Detect which cell encompasses the target text, then output its (x, y) center coordinate. 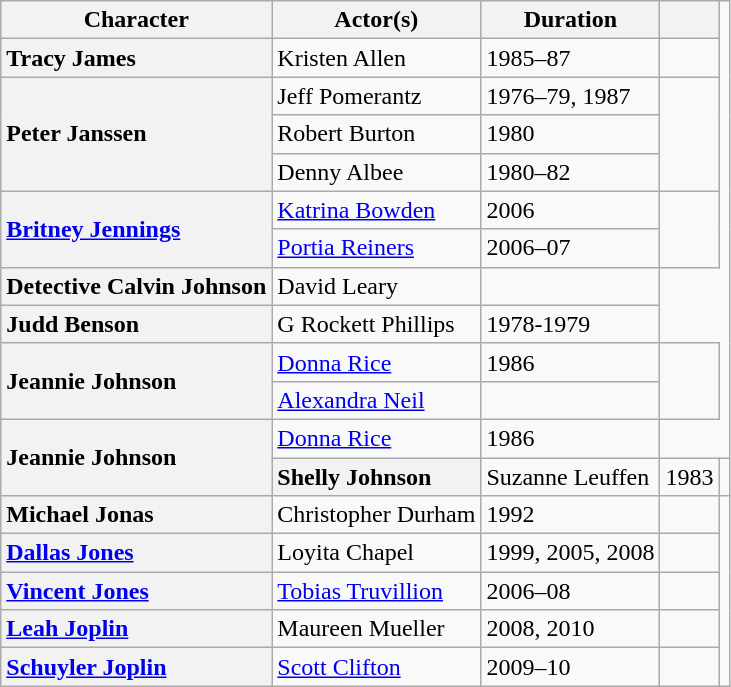
1999, 2005, 2008 (570, 553)
2008, 2010 (570, 629)
Christopher Durham (376, 515)
1980–82 (570, 172)
Peter Janssen (136, 134)
Katrina Bowden (376, 210)
Judd Benson (136, 324)
Britney Jennings (136, 229)
Scott Clifton (376, 667)
Loyita Chapel (376, 553)
Robert Burton (376, 134)
Shelly Johnson (376, 477)
2006–08 (570, 591)
Dallas Jones (136, 553)
Tracy James (136, 58)
Tobias Truvillion (376, 591)
Kristen Allen (376, 58)
Suzanne Leuffen (570, 477)
Denny Albee (376, 172)
2009–10 (570, 667)
2006 (570, 210)
2006–07 (570, 248)
1978-1979 (570, 324)
Portia Reiners (376, 248)
Actor(s) (376, 20)
1983 (690, 477)
Character (136, 20)
Schuyler Joplin (136, 667)
Duration (570, 20)
David Leary (376, 286)
Detective Calvin Johnson (136, 286)
1985–87 (570, 58)
Maureen Mueller (376, 629)
Vincent Jones (136, 591)
1980 (570, 134)
Alexandra Neil (376, 400)
1992 (570, 515)
Jeff Pomerantz (376, 96)
Leah Joplin (136, 629)
G Rockett Phillips (376, 324)
1976–79, 1987 (570, 96)
Michael Jonas (136, 515)
